Find where the given text appears and provide that cell's center as (x, y) coordinate. 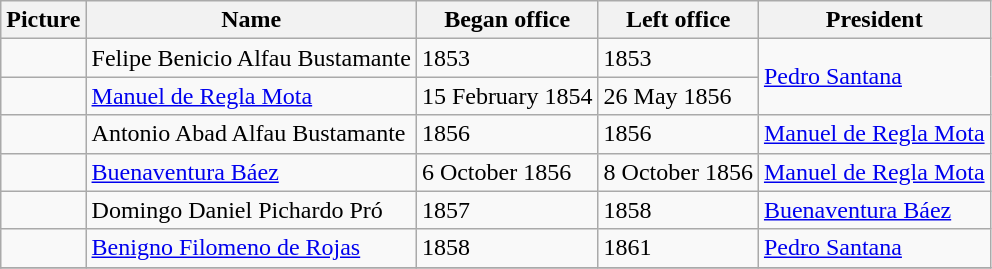
1861 (678, 248)
Name (251, 20)
President (874, 20)
8 October 1856 (678, 172)
Left office (678, 20)
Picture (44, 20)
Felipe Benicio Alfau Bustamante (251, 58)
Began office (507, 20)
Antonio Abad Alfau Bustamante (251, 134)
Benigno Filomeno de Rojas (251, 248)
1857 (507, 210)
15 February 1854 (507, 96)
26 May 1856 (678, 96)
6 October 1856 (507, 172)
Domingo Daniel Pichardo Pró (251, 210)
